Extract the [X, Y] coordinate from the center of the cell holding the provided text.  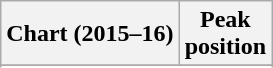
Peakposition [225, 34]
Chart (2015–16) [90, 34]
